Return [X, Y] of the center of cell containing provided text 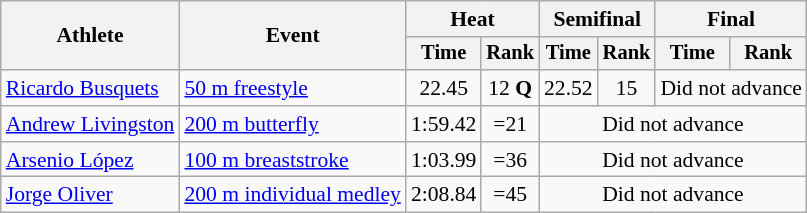
Andrew Livingston [90, 124]
1:59.42 [444, 124]
15 [627, 88]
1:03.99 [444, 160]
2:08.84 [444, 195]
Athlete [90, 36]
22.52 [568, 88]
200 m individual medley [292, 195]
=36 [510, 160]
200 m butterfly [292, 124]
=45 [510, 195]
Heat [472, 19]
50 m freestyle [292, 88]
Jorge Oliver [90, 195]
100 m breaststroke [292, 160]
12 Q [510, 88]
Event [292, 36]
=21 [510, 124]
Final [731, 19]
Arsenio López [90, 160]
Semifinal [597, 19]
22.45 [444, 88]
Ricardo Busquets [90, 88]
